Pinpoint the cell where the given text exists, returning its (X, Y) midpoint coordinate. 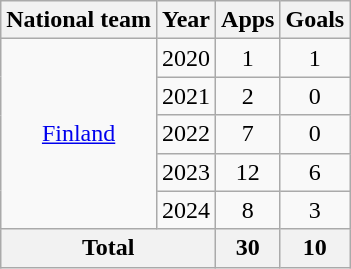
Apps (248, 20)
6 (315, 172)
2020 (186, 58)
Finland (79, 134)
2022 (186, 134)
2 (248, 96)
Total (108, 248)
2021 (186, 96)
National team (79, 20)
12 (248, 172)
30 (248, 248)
Year (186, 20)
10 (315, 248)
8 (248, 210)
2024 (186, 210)
Goals (315, 20)
7 (248, 134)
2023 (186, 172)
3 (315, 210)
